Find where the given text appears and provide that cell's center as [X, Y] coordinate. 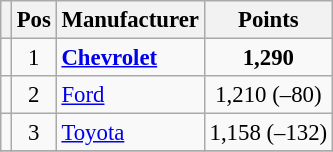
Points [268, 20]
3 [34, 133]
1,158 (–132) [268, 133]
Toyota [130, 133]
Ford [130, 95]
1 [34, 58]
1,290 [268, 58]
1,210 (–80) [268, 95]
Chevrolet [130, 58]
Manufacturer [130, 20]
2 [34, 95]
Pos [34, 20]
